Return the [x, y] coordinate for the center point of the cell that contains the specified text.  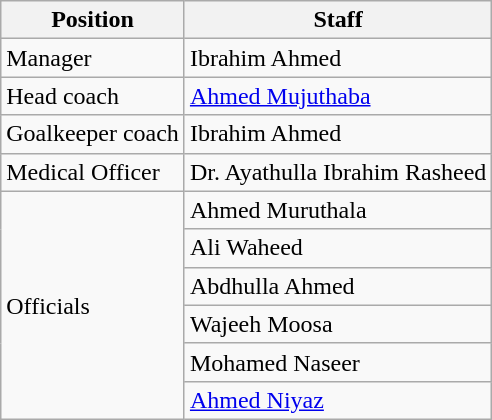
Head coach [93, 96]
Mohamed Naseer [338, 362]
Abdhulla Ahmed [338, 286]
Ahmed Mujuthaba [338, 96]
Goalkeeper coach [93, 134]
Manager [93, 58]
Ali Waheed [338, 248]
Staff [338, 20]
Wajeeh Moosa [338, 324]
Officials [93, 305]
Dr. Ayathulla Ibrahim Rasheed [338, 172]
Ahmed Niyaz [338, 400]
Ahmed Muruthala [338, 210]
Position [93, 20]
Medical Officer [93, 172]
